For the text-containing cell, return its midpoint in [x, y] coordinate format. 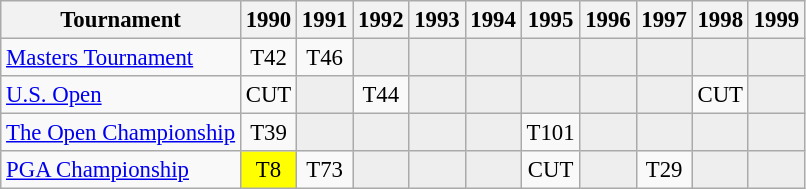
1999 [776, 20]
1993 [437, 20]
1990 [268, 20]
1992 [381, 20]
T29 [664, 170]
1991 [325, 20]
1996 [608, 20]
T101 [550, 133]
T42 [268, 58]
T46 [325, 58]
1997 [664, 20]
T44 [381, 95]
PGA Championship [121, 170]
1995 [550, 20]
1998 [720, 20]
T39 [268, 133]
Tournament [121, 20]
T8 [268, 170]
U.S. Open [121, 95]
1994 [493, 20]
T73 [325, 170]
The Open Championship [121, 133]
Masters Tournament [121, 58]
